Determine the [x, y] coordinate at the center of the cell enclosing the given text.  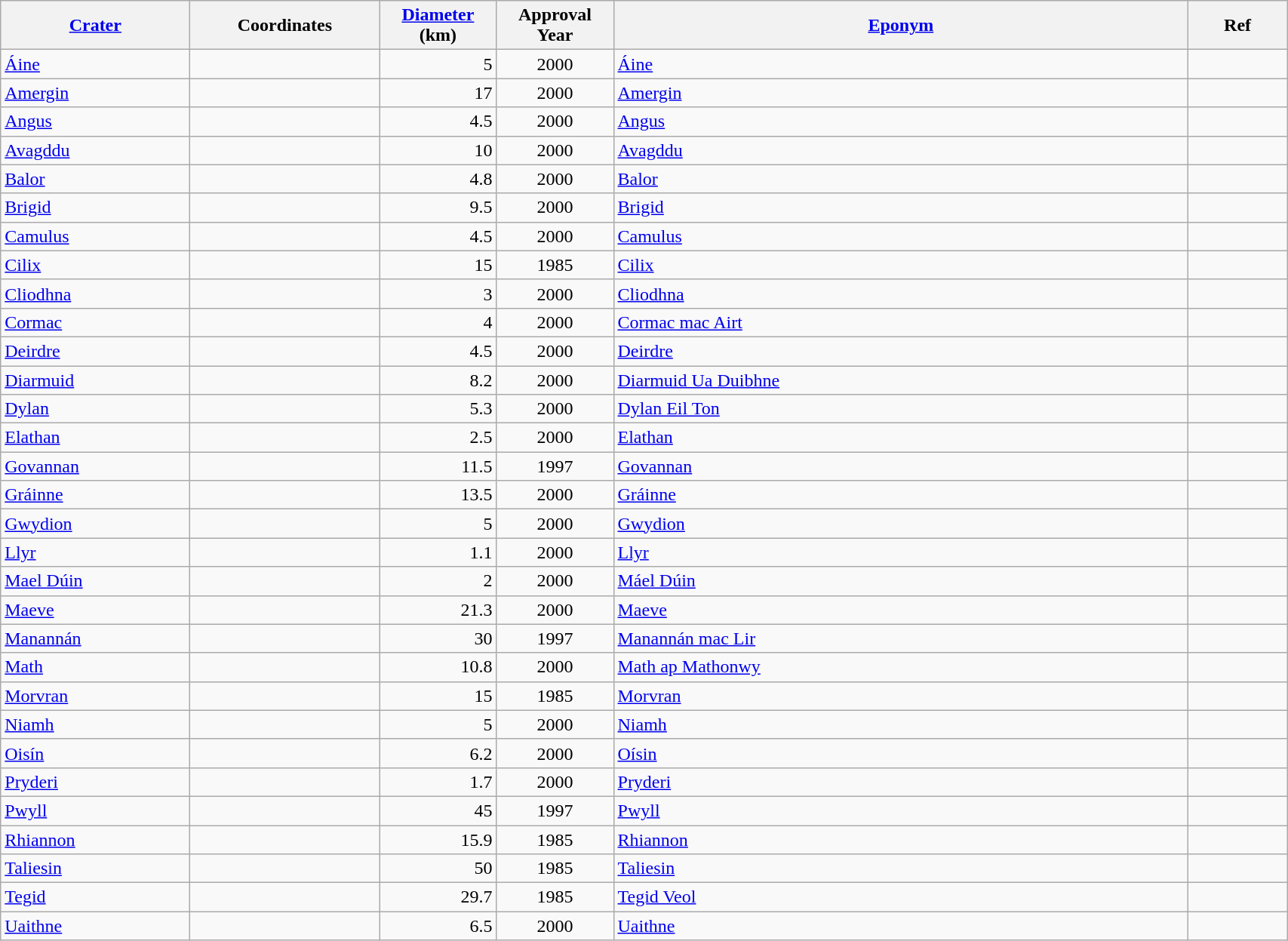
Coordinates [285, 26]
ApprovalYear [555, 26]
Máel Dúin [901, 581]
Mael Dúin [95, 581]
Dylan Eil Ton [901, 409]
21.3 [438, 610]
45 [438, 810]
Crater [95, 26]
17 [438, 93]
Oísin [901, 753]
Diarmuid [95, 380]
1.7 [438, 782]
Diameter(km) [438, 26]
Cormac mac Airt [901, 322]
11.5 [438, 466]
2 [438, 581]
Diarmuid Ua Duibhne [901, 380]
1.1 [438, 552]
Ref [1237, 26]
30 [438, 638]
13.5 [438, 495]
Cormac [95, 322]
29.7 [438, 897]
Tegid Veol [901, 897]
4.8 [438, 179]
4 [438, 322]
15.9 [438, 840]
6.2 [438, 753]
6.5 [438, 926]
Manannán [95, 638]
50 [438, 869]
10 [438, 150]
8.2 [438, 380]
3 [438, 294]
10.8 [438, 667]
5.3 [438, 409]
Dylan [95, 409]
Math [95, 667]
Math ap Mathonwy [901, 667]
Oisín [95, 753]
Manannán mac Lir [901, 638]
2.5 [438, 438]
Eponym [901, 26]
9.5 [438, 208]
Tegid [95, 897]
